Capture the cell that displays the provided text and extract its [X, Y] central coordinate. 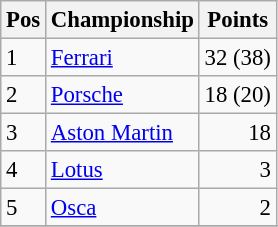
Lotus [123, 170]
Porsche [123, 95]
32 (38) [238, 58]
Aston Martin [123, 133]
Ferrari [123, 58]
18 (20) [238, 95]
18 [238, 133]
Osca [123, 208]
Points [238, 20]
4 [24, 170]
Championship [123, 20]
1 [24, 58]
5 [24, 208]
Pos [24, 20]
